Identify which cell holds the provided text, then report its [X, Y] central coordinate. 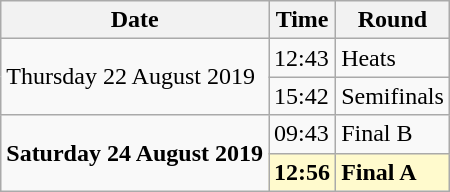
Round [393, 20]
12:56 [302, 172]
Semifinals [393, 96]
Thursday 22 August 2019 [135, 77]
09:43 [302, 134]
Time [302, 20]
Heats [393, 58]
Final B [393, 134]
Final A [393, 172]
15:42 [302, 96]
Saturday 24 August 2019 [135, 153]
Date [135, 20]
12:43 [302, 58]
